Pinpoint the cell where the given text exists, returning its (x, y) midpoint coordinate. 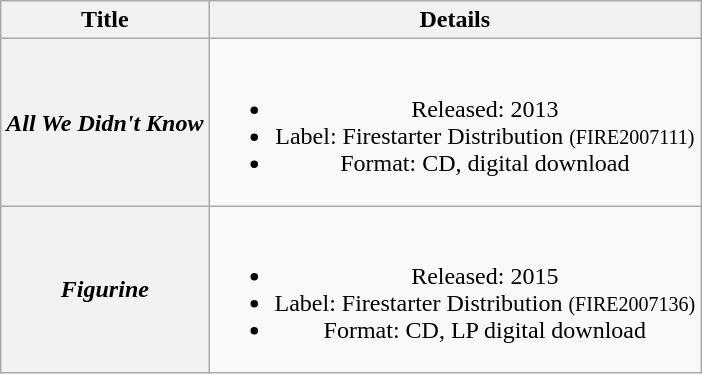
All We Didn't Know (105, 122)
Details (455, 20)
Figurine (105, 290)
Released: 2015Label: Firestarter Distribution (FIRE2007136)Format: CD, LP digital download (455, 290)
Released: 2013Label: Firestarter Distribution (FIRE2007111)Format: CD, digital download (455, 122)
Title (105, 20)
